Return [X, Y] of the center of cell containing provided text 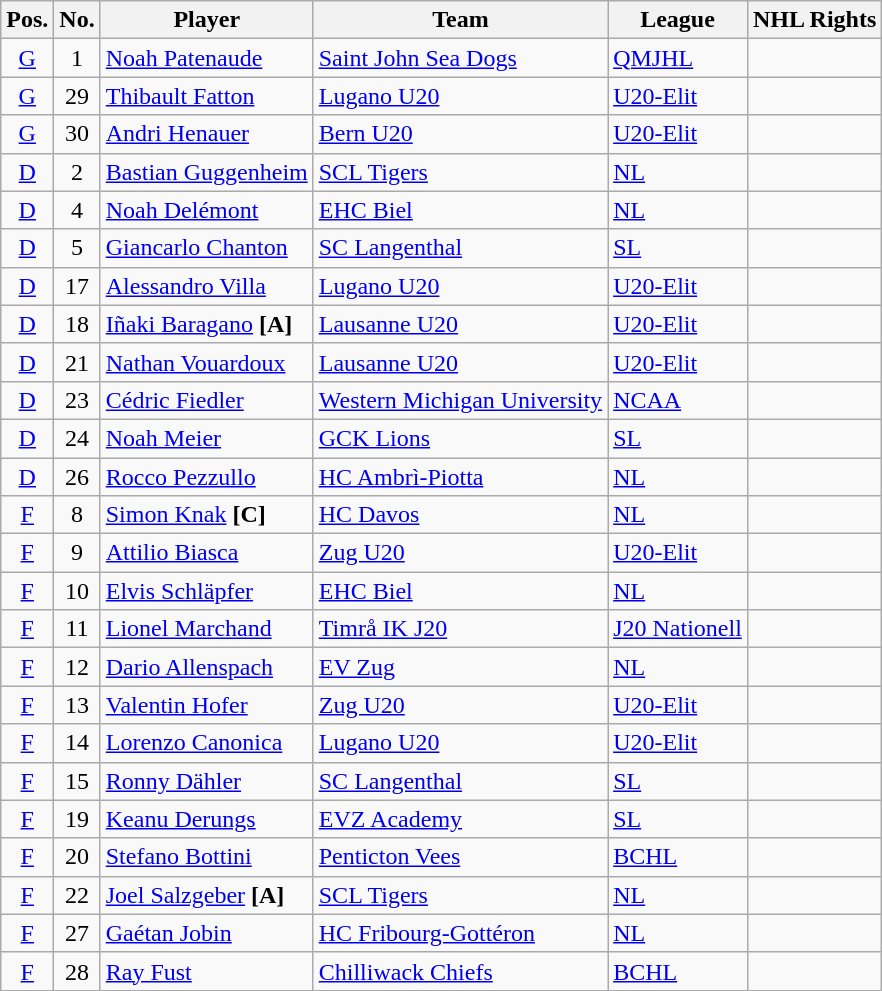
Player [206, 20]
14 [77, 743]
12 [77, 667]
Stefano Bottini [206, 857]
Andri Henauer [206, 134]
NHL Rights [814, 20]
Noah Meier [206, 438]
Timrå IK J20 [460, 629]
Team [460, 20]
26 [77, 477]
Attilio Biasca [206, 553]
21 [77, 362]
22 [77, 895]
Noah Patenaude [206, 58]
Cédric Fiedler [206, 400]
4 [77, 210]
Ray Fust [206, 971]
Gaétan Jobin [206, 933]
5 [77, 248]
Chilliwack Chiefs [460, 971]
Saint John Sea Dogs [460, 58]
11 [77, 629]
10 [77, 591]
17 [77, 286]
Nathan Vouardoux [206, 362]
Pos. [28, 20]
Alessandro Villa [206, 286]
Western Michigan University [460, 400]
Noah Delémont [206, 210]
Rocco Pezzullo [206, 477]
19 [77, 819]
NCAA [678, 400]
28 [77, 971]
30 [77, 134]
Lorenzo Canonica [206, 743]
18 [77, 324]
GCK Lions [460, 438]
Dario Allenspach [206, 667]
29 [77, 96]
Iñaki Baragano [A] [206, 324]
Elvis Schläpfer [206, 591]
Joel Salzgeber [A] [206, 895]
J20 Nationell [678, 629]
8 [77, 515]
EV Zug [460, 667]
Lionel Marchand [206, 629]
HC Davos [460, 515]
HC Fribourg-Gottéron [460, 933]
Bern U20 [460, 134]
Thibault Fatton [206, 96]
Simon Knak [C] [206, 515]
24 [77, 438]
15 [77, 781]
Valentin Hofer [206, 705]
EVZ Academy [460, 819]
Ronny Dähler [206, 781]
9 [77, 553]
27 [77, 933]
2 [77, 172]
Bastian Guggenheim [206, 172]
QMJHL [678, 58]
20 [77, 857]
Giancarlo Chanton [206, 248]
23 [77, 400]
HC Ambrì-Piotta [460, 477]
1 [77, 58]
League [678, 20]
Keanu Derungs [206, 819]
No. [77, 20]
13 [77, 705]
Penticton Vees [460, 857]
